Identify which cell holds the provided text, then report its (X, Y) central coordinate. 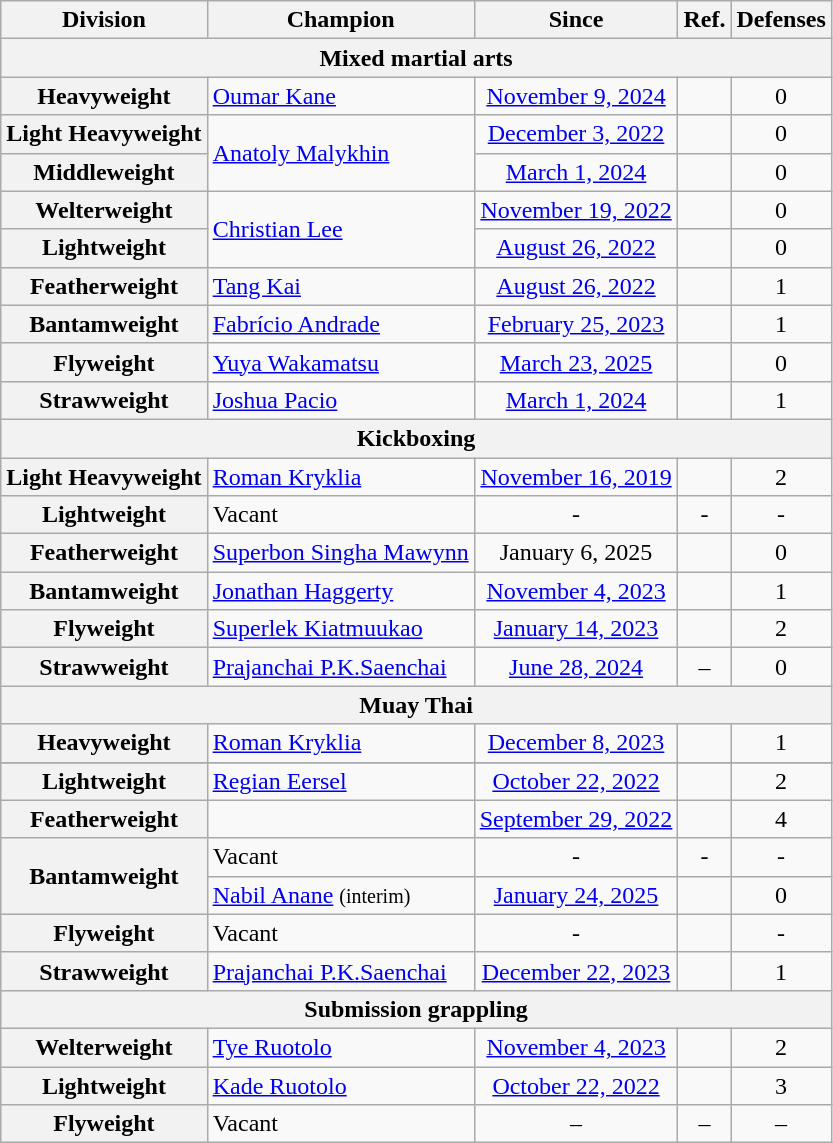
Oumar Kane (340, 96)
March 23, 2025 (576, 362)
Submission grappling (416, 1009)
November 9, 2024 (576, 96)
Since (576, 20)
Nabil Anane (interim) (340, 895)
Division (104, 20)
Middleweight (104, 172)
September 29, 2022 (576, 819)
Champion (340, 20)
December 8, 2023 (576, 743)
December 3, 2022 (576, 134)
3 (781, 1085)
Joshua Pacio (340, 400)
February 25, 2023 (576, 324)
Kickboxing (416, 438)
Tye Ruotolo (340, 1047)
Muay Thai (416, 705)
Yuya Wakamatsu (340, 362)
Ref. (704, 20)
January 24, 2025 (576, 895)
Superbon Singha Mawynn (340, 553)
Tang Kai (340, 286)
Fabrício Andrade (340, 324)
Superlek Kiatmuukao (340, 629)
Regian Eersel (340, 781)
Christian Lee (340, 229)
Jonathan Haggerty (340, 591)
Anatoly Malykhin (340, 153)
December 22, 2023 (576, 971)
Mixed martial arts (416, 58)
4 (781, 819)
Defenses (781, 20)
January 6, 2025 (576, 553)
November 16, 2019 (576, 477)
June 28, 2024 (576, 667)
November 19, 2022 (576, 210)
Kade Ruotolo (340, 1085)
January 14, 2023 (576, 629)
